Search for the cell housing the specified text and yield its (X, Y) center coordinate. 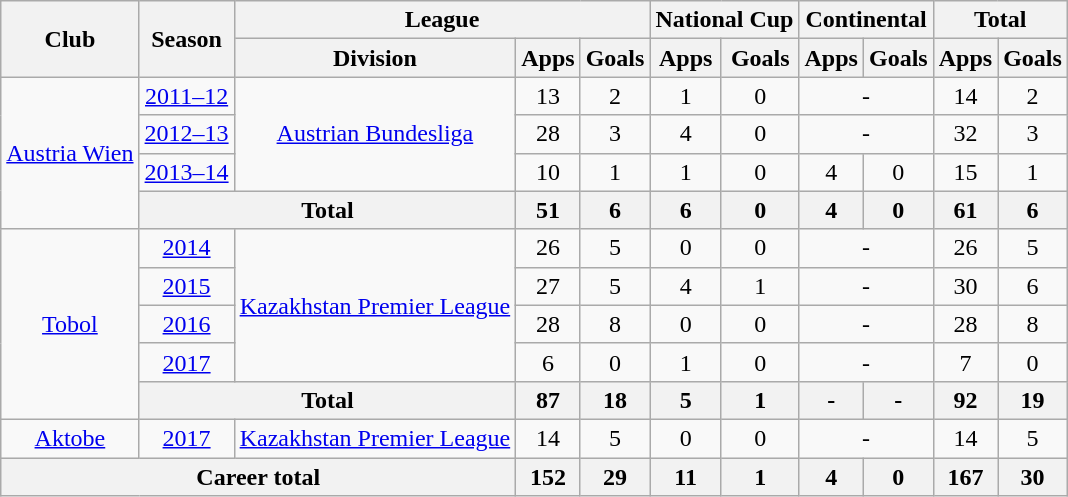
32 (965, 134)
Austrian Bundesliga (375, 134)
League (442, 20)
7 (965, 362)
2011–12 (186, 96)
Career total (258, 477)
2014 (186, 248)
61 (965, 210)
Club (70, 39)
2013–14 (186, 172)
National Cup (724, 20)
92 (965, 400)
2012–13 (186, 134)
11 (686, 477)
Division (375, 58)
87 (548, 400)
10 (548, 172)
Tobol (70, 324)
Continental (866, 20)
152 (548, 477)
29 (615, 477)
15 (965, 172)
Season (186, 39)
Austria Wien (70, 153)
2016 (186, 324)
19 (1033, 400)
Aktobe (70, 438)
51 (548, 210)
18 (615, 400)
13 (548, 96)
2015 (186, 286)
27 (548, 286)
167 (965, 477)
